Determine the [x, y] coordinate at the center of the cell enclosing the given text.  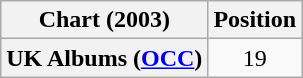
UK Albums (OCC) [104, 58]
19 [255, 58]
Position [255, 20]
Chart (2003) [104, 20]
